Identify which cell holds the provided text, then report its [x, y] central coordinate. 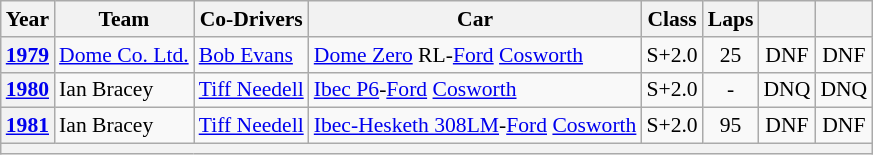
Laps [731, 19]
- [731, 90]
1981 [28, 126]
25 [731, 55]
Year [28, 19]
1979 [28, 55]
Class [672, 19]
Team [124, 19]
1980 [28, 90]
Bob Evans [252, 55]
Ibec P6-Ford Cosworth [476, 90]
95 [731, 126]
Ibec-Hesketh 308LM-Ford Cosworth [476, 126]
Dome Co. Ltd. [124, 55]
Co-Drivers [252, 19]
Dome Zero RL-Ford Cosworth [476, 55]
Car [476, 19]
